Return (X, Y) of the center of cell containing provided text 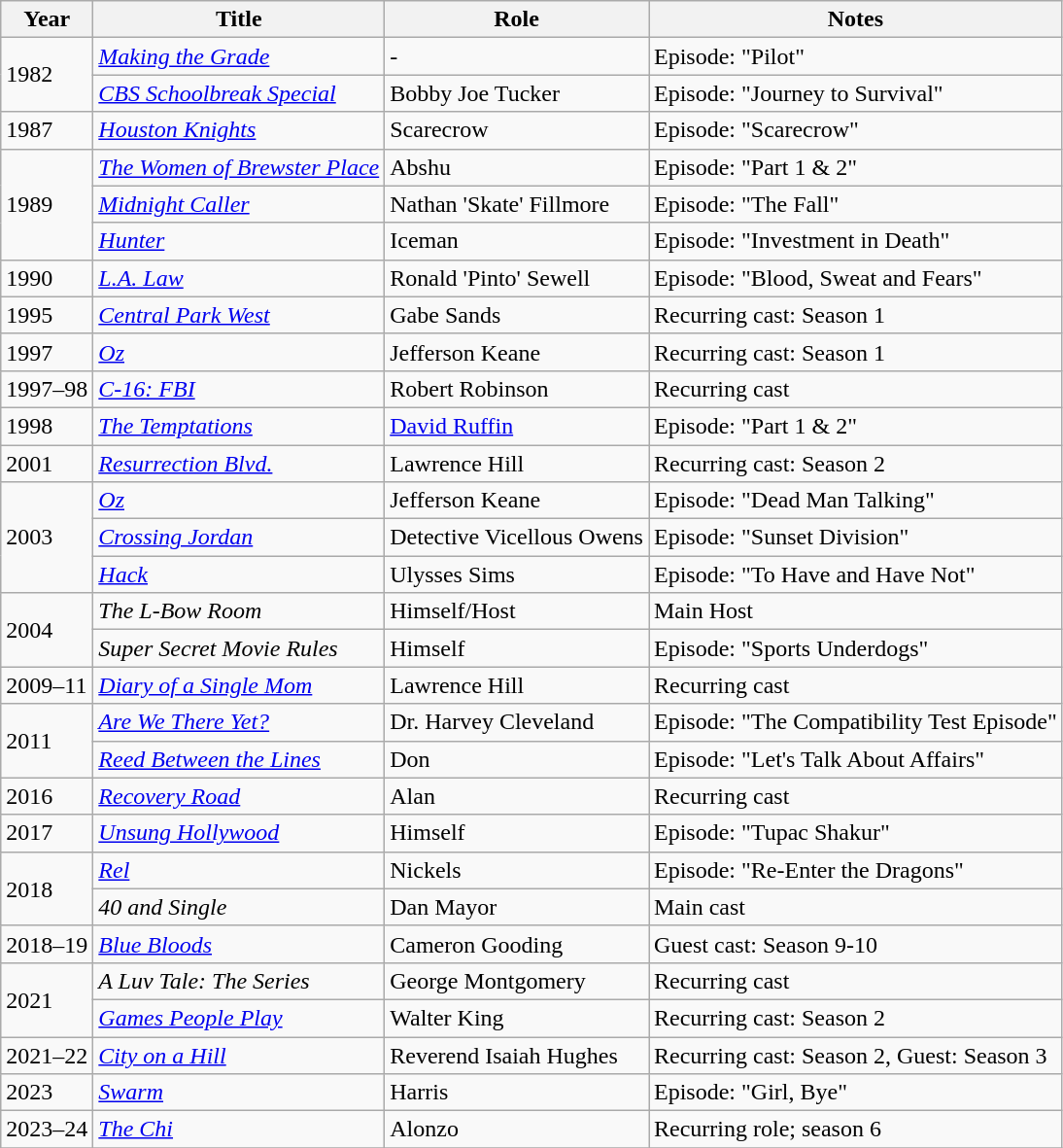
Iceman (517, 241)
Detective Vicellous Owens (517, 538)
Harris (517, 1093)
Swarm (239, 1093)
1990 (47, 278)
- (517, 56)
Episode: "The Fall" (856, 204)
George Montgomery (517, 981)
Super Secret Movie Rules (239, 648)
Year (47, 19)
2021 (47, 999)
CBS Schoolbreak Special (239, 93)
Episode: "The Compatibility Test Episode" (856, 722)
Episode: "To Have and Have Not" (856, 574)
Houston Knights (239, 130)
Recovery Road (239, 796)
1998 (47, 426)
Alonzo (517, 1130)
Resurrection Blvd. (239, 464)
Episode: "Blood, Sweat and Fears" (856, 278)
Episode: "Sunset Division" (856, 538)
Episode: "Journey to Survival" (856, 93)
A Luv Tale: The Series (239, 981)
The Women of Brewster Place (239, 167)
Episode: "Let's Talk About Affairs" (856, 759)
Guest cast: Season 9-10 (856, 944)
Reed Between the Lines (239, 759)
Role (517, 19)
Episode: "Scarecrow" (856, 130)
2021–22 (47, 1055)
Bobby Joe Tucker (517, 93)
Alan (517, 796)
The Chi (239, 1130)
Dan Mayor (517, 907)
Central Park West (239, 315)
Recurring role; season 6 (856, 1130)
Main cast (856, 907)
2023 (47, 1093)
1997–98 (47, 389)
2018 (47, 888)
Hack (239, 574)
Diary of a Single Mom (239, 685)
40 and Single (239, 907)
Ulysses Sims (517, 574)
2018–19 (47, 944)
Abshu (517, 167)
Reverend Isaiah Hughes (517, 1055)
Himself/Host (517, 611)
Episode: "Re-Enter the Dragons" (856, 870)
Gabe Sands (517, 315)
Are We There Yet? (239, 722)
2017 (47, 833)
Unsung Hollywood (239, 833)
Rel (239, 870)
Don (517, 759)
Nickels (517, 870)
Dr. Harvey Cleveland (517, 722)
1987 (47, 130)
Scarecrow (517, 130)
1982 (47, 75)
Episode: "Sports Underdogs" (856, 648)
2023–24 (47, 1130)
Robert Robinson (517, 389)
L.A. Law (239, 278)
1997 (47, 352)
Episode: "Investment in Death" (856, 241)
Crossing Jordan (239, 538)
Games People Play (239, 1018)
Making the Grade (239, 56)
Cameron Gooding (517, 944)
Nathan 'Skate' Fillmore (517, 204)
2001 (47, 464)
2016 (47, 796)
2009–11 (47, 685)
2003 (47, 538)
Ronald 'Pinto' Sewell (517, 278)
C-16: FBI (239, 389)
The L-Bow Room (239, 611)
Episode: "Tupac Shakur" (856, 833)
2004 (47, 630)
2011 (47, 741)
Walter King (517, 1018)
Title (239, 19)
1989 (47, 204)
David Ruffin (517, 426)
Notes (856, 19)
Episode: "Girl, Bye" (856, 1093)
Main Host (856, 611)
City on a Hill (239, 1055)
Blue Bloods (239, 944)
Episode: "Dead Man Talking" (856, 501)
Hunter (239, 241)
The Temptations (239, 426)
Midnight Caller (239, 204)
1995 (47, 315)
Episode: "Pilot" (856, 56)
Recurring cast: Season 2, Guest: Season 3 (856, 1055)
